Locate the cell with the specified text and output its [x, y] center coordinate. 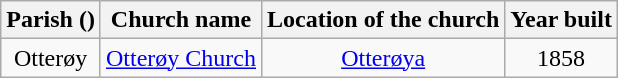
Year built [562, 20]
Church name [180, 20]
Otterøy [51, 58]
1858 [562, 58]
Parish () [51, 20]
Location of the church [384, 20]
Otterøy Church [180, 58]
Otterøya [384, 58]
